Capture the cell that displays the provided text and extract its (x, y) central coordinate. 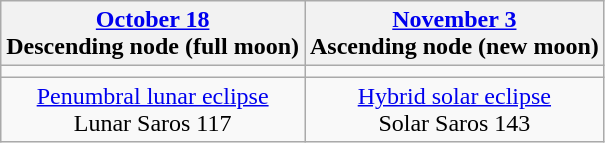
October 18Descending node (full moon) (153, 34)
Penumbral lunar eclipseLunar Saros 117 (153, 110)
November 3Ascending node (new moon) (454, 34)
Hybrid solar eclipseSolar Saros 143 (454, 110)
